Find where the given text appears and provide that cell's center as [x, y] coordinate. 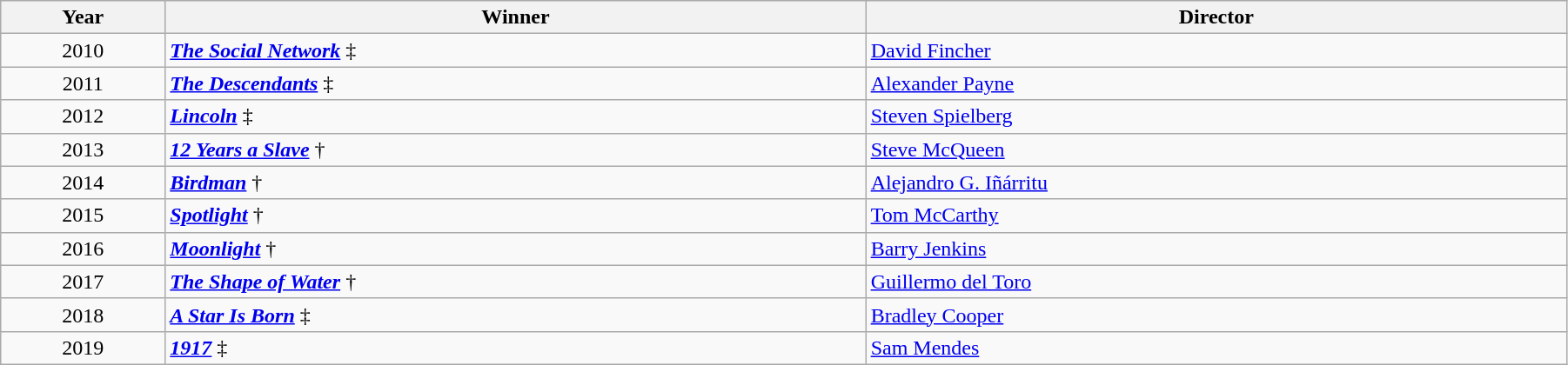
Bradley Cooper [1216, 315]
Steven Spielberg [1216, 116]
Year [84, 17]
Barry Jenkins [1216, 249]
12 Years a Slave † [515, 149]
Director [1216, 17]
Moonlight † [515, 249]
2017 [84, 282]
2016 [84, 249]
The Social Network ‡ [515, 50]
1917 ‡ [515, 348]
David Fincher [1216, 50]
2010 [84, 50]
The Shape of Water † [515, 282]
The Descendants ‡ [515, 83]
2013 [84, 149]
Tom McCarthy [1216, 216]
2018 [84, 315]
2015 [84, 216]
Sam Mendes [1216, 348]
Lincoln ‡ [515, 116]
Alexander Payne [1216, 83]
Spotlight † [515, 216]
Steve McQueen [1216, 149]
2014 [84, 182]
2019 [84, 348]
2012 [84, 116]
Winner [515, 17]
Birdman † [515, 182]
A Star Is Born ‡ [515, 315]
Alejandro G. Iñárritu [1216, 182]
Guillermo del Toro [1216, 282]
2011 [84, 83]
